Scan for the cell matching the given text and deliver its (x, y) coordinate at center. 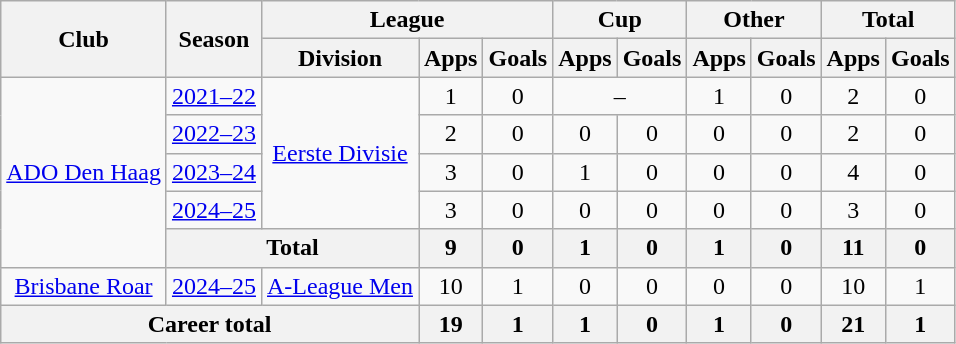
9 (450, 248)
21 (853, 324)
Season (214, 39)
Club (84, 39)
– (620, 96)
4 (853, 172)
Brisbane Roar (84, 286)
2022–23 (214, 134)
11 (853, 248)
Cup (620, 20)
Career total (210, 324)
2021–22 (214, 96)
Other (754, 20)
2023–24 (214, 172)
Division (340, 58)
League (406, 20)
A-League Men (340, 286)
ADO Den Haag (84, 172)
19 (450, 324)
Eerste Divisie (340, 153)
